Detect which cell encompasses the target text, then output its [X, Y] center coordinate. 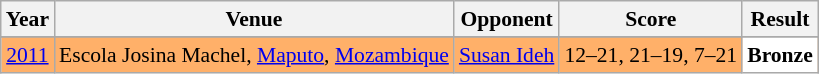
Score [650, 19]
Susan Ideh [506, 55]
Venue [254, 19]
Result [780, 19]
12–21, 21–19, 7–21 [650, 55]
2011 [28, 55]
Bronze [780, 55]
Opponent [506, 19]
Year [28, 19]
Escola Josina Machel, Maputo, Mozambique [254, 55]
